Determine the [x, y] coordinate at the center of the cell enclosing the given text.  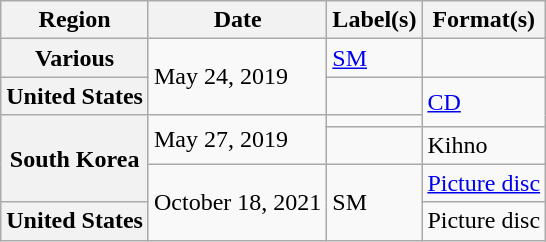
May 24, 2019 [237, 77]
South Korea [75, 158]
CD [484, 102]
Label(s) [374, 20]
Date [237, 20]
May 27, 2019 [237, 140]
Kihno [484, 145]
Various [75, 58]
October 18, 2021 [237, 202]
Region [75, 20]
Format(s) [484, 20]
